Find where the given text appears and provide that cell's center as [x, y] coordinate. 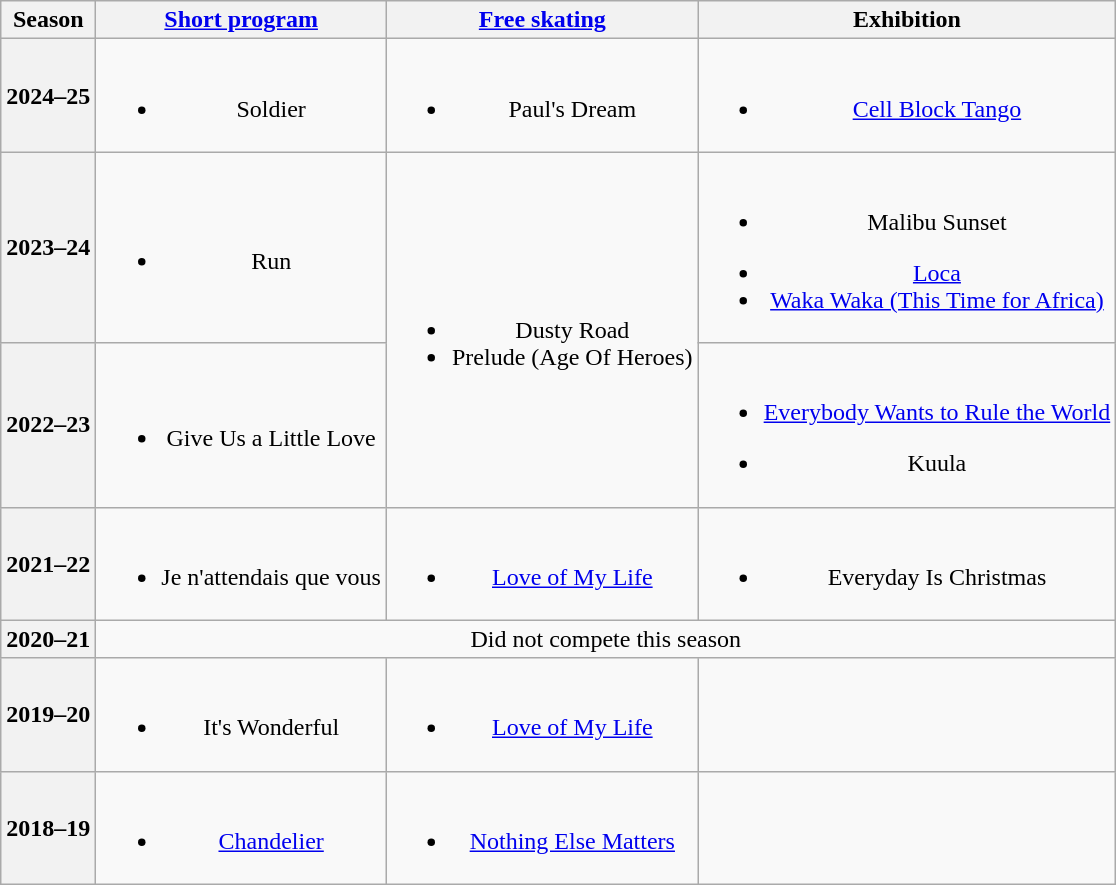
Give Us a Little Love [242, 425]
Malibu Sunset Loca Waka Waka (This Time for Africa) [907, 248]
2020–21 [48, 639]
Run [242, 248]
2018–19 [48, 828]
Soldier [242, 96]
Did not compete this season [606, 639]
2021–22 [48, 564]
2024–25 [48, 96]
Season [48, 20]
Cell Block Tango [907, 96]
Free skating [542, 20]
Short program [242, 20]
Nothing Else Matters [542, 828]
Dusty RoadPrelude (Age Of Heroes) [542, 330]
2023–24 [48, 248]
2022–23 [48, 425]
Everyday Is Christmas [907, 564]
Everybody Wants to Rule the World Kuula [907, 425]
It's Wonderful [242, 714]
Je n'attendais que vous [242, 564]
2019–20 [48, 714]
Chandelier [242, 828]
Exhibition [907, 20]
Paul's Dream [542, 96]
